Extract the (x, y) coordinate from the center of the cell holding the provided text.  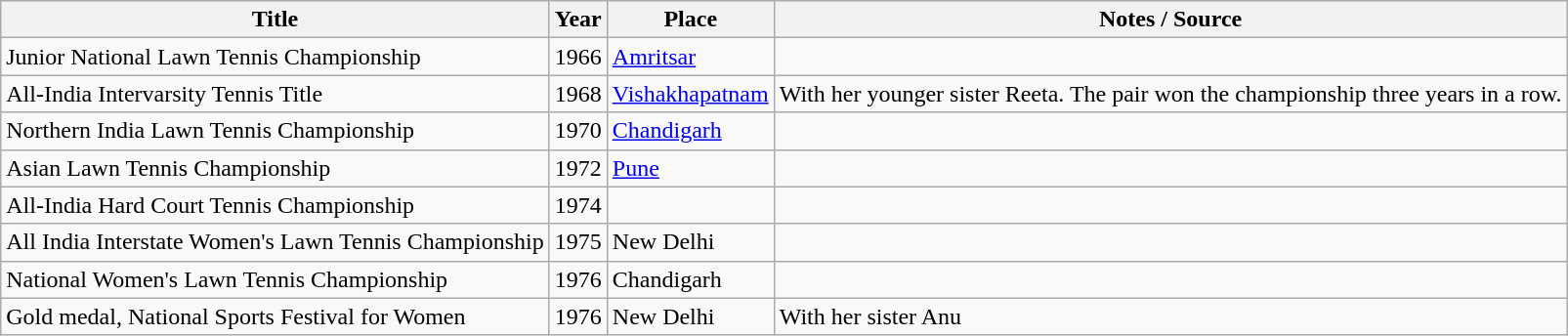
Year (578, 20)
Vishakhapatnam (690, 94)
All-India Hard Court Tennis Championship (275, 205)
1972 (578, 168)
1975 (578, 242)
Asian Lawn Tennis Championship (275, 168)
All-India Intervarsity Tennis Title (275, 94)
With her younger sister Reeta. The pair won the championship three years in a row. (1170, 94)
1974 (578, 205)
Title (275, 20)
With her sister Anu (1170, 316)
1970 (578, 131)
1966 (578, 57)
1968 (578, 94)
National Women's Lawn Tennis Championship (275, 279)
Place (690, 20)
Gold medal, National Sports Festival for Women (275, 316)
Northern India Lawn Tennis Championship (275, 131)
Pune (690, 168)
Amritsar (690, 57)
All India Interstate Women's Lawn Tennis Championship (275, 242)
Junior National Lawn Tennis Championship (275, 57)
Notes / Source (1170, 20)
